Output the (X, Y) coordinate of the center of the cell containing the given text.  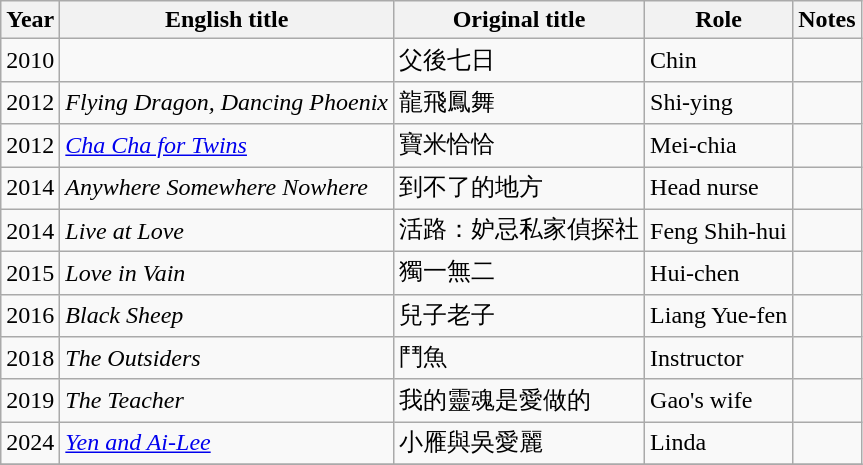
Chin (719, 60)
Black Sheep (227, 316)
2010 (30, 60)
到不了的地方 (518, 188)
父後七日 (518, 60)
Year (30, 20)
Gao's wife (719, 400)
Anywhere Somewhere Nowhere (227, 188)
Love in Vain (227, 274)
寶米恰恰 (518, 146)
The Outsiders (227, 358)
The Teacher (227, 400)
兒子老子 (518, 316)
Live at Love (227, 230)
Liang Yue-fen (719, 316)
English title (227, 20)
Linda (719, 444)
小雁與吳愛麗 (518, 444)
Notes (827, 20)
Feng Shih-hui (719, 230)
Hui-chen (719, 274)
Instructor (719, 358)
Original title (518, 20)
2018 (30, 358)
活路：妒忌私家偵探社 (518, 230)
鬥魚 (518, 358)
Shi-ying (719, 102)
Role (719, 20)
龍飛鳳舞 (518, 102)
獨一無二 (518, 274)
Cha Cha for Twins (227, 146)
Flying Dragon, Dancing Phoenix (227, 102)
Mei-chia (719, 146)
我的靈魂是愛做的 (518, 400)
2015 (30, 274)
Head nurse (719, 188)
2016 (30, 316)
2019 (30, 400)
Yen and Ai-Lee (227, 444)
2024 (30, 444)
